Pinpoint the cell where the given text exists, returning its [x, y] midpoint coordinate. 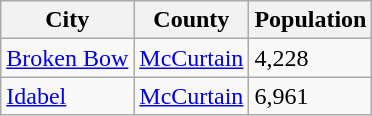
Idabel [68, 96]
Broken Bow [68, 58]
4,228 [310, 58]
Population [310, 20]
6,961 [310, 96]
City [68, 20]
County [192, 20]
